Capture the cell that displays the provided text and extract its [x, y] central coordinate. 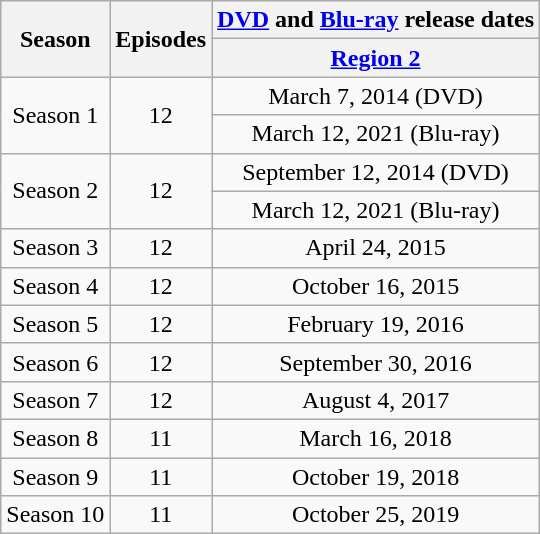
Season 7 [56, 400]
Season 6 [56, 362]
Season 10 [56, 515]
October 16, 2015 [376, 286]
Season 9 [56, 477]
August 4, 2017 [376, 400]
September 12, 2014 (DVD) [376, 172]
Season [56, 39]
April 24, 2015 [376, 248]
March 7, 2014 (DVD) [376, 96]
February 19, 2016 [376, 324]
DVD and Blu-ray release dates [376, 20]
Season 3 [56, 248]
Season 5 [56, 324]
Season 1 [56, 115]
Region 2 [376, 58]
September 30, 2016 [376, 362]
Season 8 [56, 438]
Season 4 [56, 286]
October 19, 2018 [376, 477]
October 25, 2019 [376, 515]
Episodes [161, 39]
Season 2 [56, 191]
March 16, 2018 [376, 438]
